Output the (X, Y) coordinate of the center of the cell containing the given text.  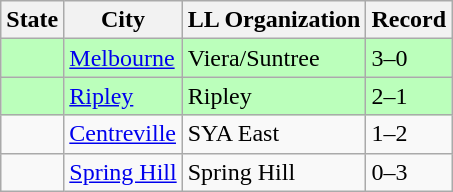
LL Organization (274, 20)
1–2 (409, 134)
Viera/Suntree (274, 58)
City (123, 20)
Centreville (123, 134)
2–1 (409, 96)
Melbourne (123, 58)
Record (409, 20)
SYA East (274, 134)
State (32, 20)
3–0 (409, 58)
0–3 (409, 172)
